Capture the cell that displays the provided text and extract its (x, y) central coordinate. 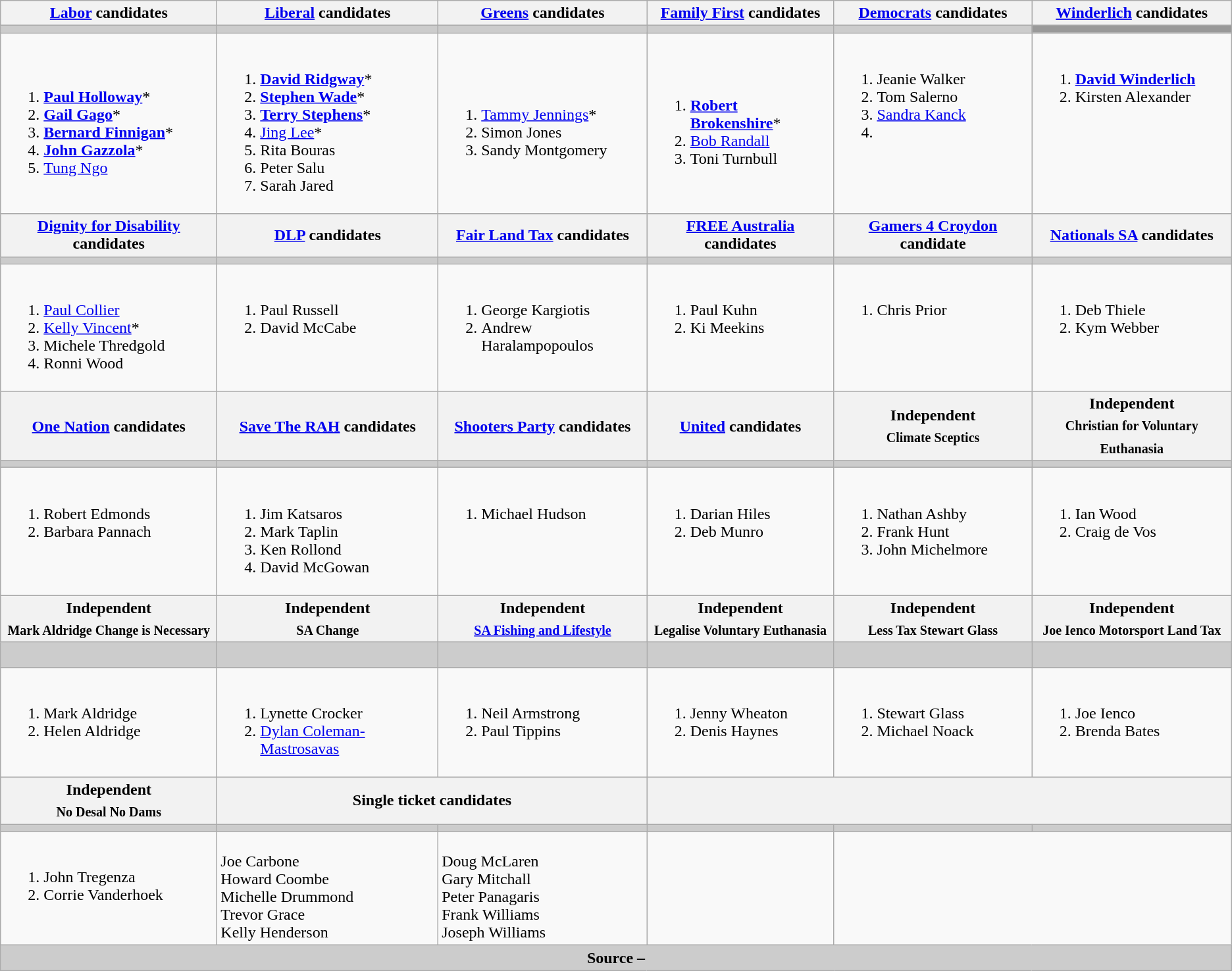
Greens candidates (542, 13)
Nathan AshbyFrank HuntJohn Michelmore (933, 532)
Family First candidates (740, 13)
Michael Hudson (542, 532)
John TregenzaCorrie Vanderhoek (109, 888)
Gamers 4 Croydon candidate (933, 236)
United candidates (740, 426)
Chris Prior (933, 328)
DLP candidates (328, 236)
Robert Brokenshire*Bob RandallToni Turnbull (740, 124)
David Ridgway*Stephen Wade*Terry Stephens*Jing Lee*Rita BourasPeter SaluSarah Jared (328, 124)
Source – (616, 958)
Independent Mark Aldridge Change is Necessary (109, 618)
FREE Australia candidates (740, 236)
Neil ArmstrongPaul Tippins (542, 722)
Independent SA Change (328, 618)
Darian HilesDeb Munro (740, 532)
Paul KuhnKi Meekins (740, 328)
Mark AldridgeHelen Aldridge (109, 722)
Single ticket candidates (432, 800)
Independent SA Fishing and Lifestyle (542, 618)
Paul CollierKelly Vincent*Michele ThredgoldRonni Wood (109, 328)
Paul Holloway*Gail Gago*Bernard Finnigan*John Gazzola*Tung Ngo (109, 124)
Independent Christian for Voluntary Euthanasia (1132, 426)
Fair Land Tax candidates (542, 236)
One Nation candidates (109, 426)
Dignity for Disability candidates (109, 236)
Nationals SA candidates (1132, 236)
Save The RAH candidates (328, 426)
Shooters Party candidates (542, 426)
Stewart GlassMichael Noack (933, 722)
Deb ThieleKym Webber (1132, 328)
George KargiotisAndrew Haralampopoulos (542, 328)
Liberal candidates (328, 13)
Independent Legalise Voluntary Euthanasia (740, 618)
Doug McLaren Gary Mitchall Peter Panagaris Frank Williams Joseph Williams (542, 888)
David WinderlichKirsten Alexander (1132, 124)
Independent Less Tax Stewart Glass (933, 618)
Paul RussellDavid McCabe (328, 328)
Independent Joe Ienco Motorsport Land Tax (1132, 618)
Labor candidates (109, 13)
Independent Climate Sceptics (933, 426)
Winderlich candidates (1132, 13)
Jim KatsarosMark TaplinKen RollondDavid McGowan (328, 532)
Jenny WheatonDenis Haynes (740, 722)
Joe Carbone Howard Coombe Michelle Drummond Trevor Grace Kelly Henderson (328, 888)
Joe IencoBrenda Bates (1132, 722)
Jeanie WalkerTom SalernoSandra Kanck (933, 124)
Tammy Jennings*Simon JonesSandy Montgomery (542, 124)
Independent No Desal No Dams (109, 800)
Robert EdmondsBarbara Pannach (109, 532)
Ian WoodCraig de Vos (1132, 532)
Democrats candidates (933, 13)
Lynette CrockerDylan Coleman-Mastrosavas (328, 722)
